Output the (x, y) coordinate of the center of the cell containing the given text.  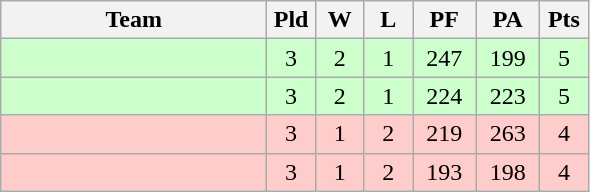
199 (508, 58)
Pts (564, 20)
198 (508, 172)
223 (508, 96)
247 (444, 58)
Pld (292, 20)
219 (444, 134)
PF (444, 20)
PA (508, 20)
Team (134, 20)
193 (444, 172)
263 (508, 134)
W (340, 20)
L (388, 20)
224 (444, 96)
